Scan for the cell matching the given text and deliver its [X, Y] coordinate at center. 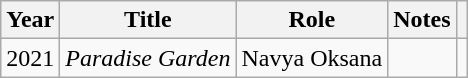
Paradise Garden [148, 58]
Role [312, 20]
Navya Oksana [312, 58]
2021 [30, 58]
Title [148, 20]
Notes [422, 20]
Year [30, 20]
